Detect which cell encompasses the target text, then output its [X, Y] center coordinate. 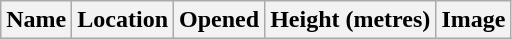
Opened [220, 20]
Height (metres) [350, 20]
Name [36, 20]
Location [123, 20]
Image [474, 20]
